Search for the cell housing the specified text and yield its (X, Y) center coordinate. 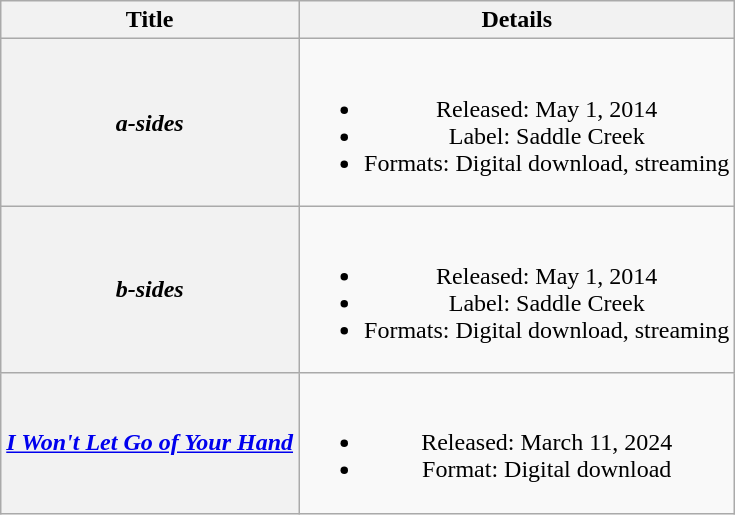
Released: March 11, 2024Format: Digital download (517, 443)
Details (517, 20)
a-sides (150, 122)
I Won't Let Go of Your Hand (150, 443)
Title (150, 20)
b-sides (150, 290)
